Extract the [X, Y] coordinate from the center of the cell holding the provided text.  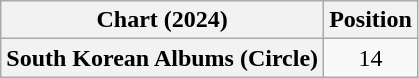
Position [371, 20]
South Korean Albums (Circle) [162, 58]
Chart (2024) [162, 20]
14 [371, 58]
